Pinpoint the cell where the given text exists, returning its (x, y) midpoint coordinate. 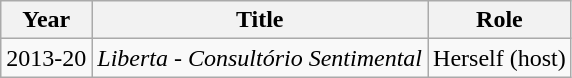
Title (260, 20)
Year (46, 20)
Herself (host) (500, 58)
Role (500, 20)
Liberta - Consultório Sentimental (260, 58)
2013-20 (46, 58)
